Return the (X, Y) coordinate for the center point of the cell that contains the specified text.  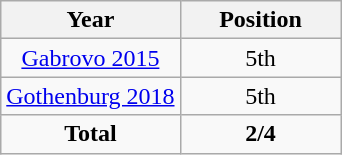
2/4 (260, 134)
Gabrovo 2015 (90, 58)
Total (90, 134)
Position (260, 20)
Year (90, 20)
Gothenburg 2018 (90, 96)
